From the cell containing the given text, extract its center point as (x, y) coordinate. 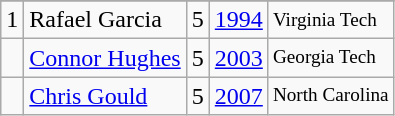
1 (12, 20)
Virginia Tech (330, 20)
Chris Gould (105, 96)
2007 (238, 96)
2003 (238, 58)
Connor Hughes (105, 58)
1994 (238, 20)
Georgia Tech (330, 58)
North Carolina (330, 96)
Rafael Garcia (105, 20)
